Search for the cell housing the specified text and yield its (X, Y) center coordinate. 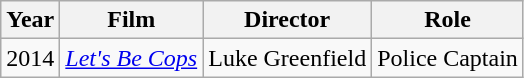
Let's Be Cops (132, 58)
2014 (30, 58)
Film (132, 20)
Luke Greenfield (288, 58)
Director (288, 20)
Police Captain (448, 58)
Role (448, 20)
Year (30, 20)
